Locate the cell with the specified text and output its (X, Y) center coordinate. 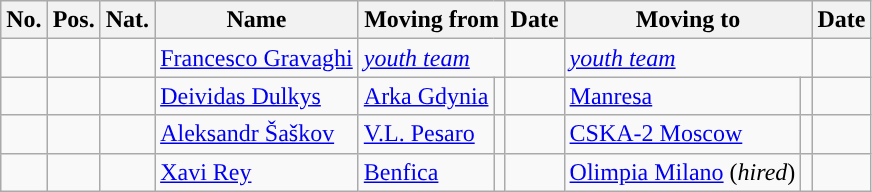
Francesco Gravaghi (257, 58)
V.L. Pesaro (426, 134)
CSKA-2 Moscow (682, 134)
No. (24, 20)
Nat. (127, 20)
Pos. (74, 20)
Name (257, 20)
Aleksandr Šaškov (257, 134)
Xavi Rey (257, 172)
Moving to (688, 20)
Benfica (426, 172)
Olimpia Milano (hired) (682, 172)
Deividas Dulkys (257, 96)
Manresa (682, 96)
Arka Gdynia (426, 96)
Moving from (432, 20)
